Extract the [x, y] coordinate from the center of the cell holding the provided text.  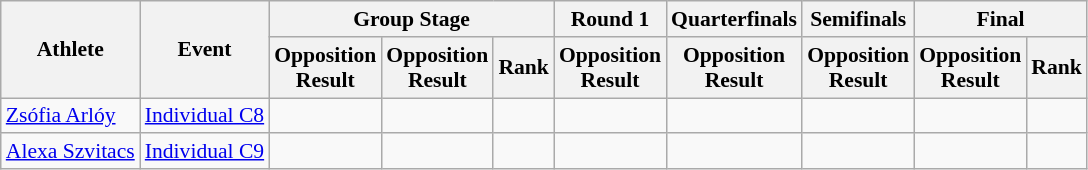
Semifinals [858, 19]
Zsófia Arlóy [70, 116]
Alexa Szvitacs [70, 152]
Event [204, 50]
Final [1000, 19]
Group Stage [412, 19]
Round 1 [610, 19]
Individual C9 [204, 152]
Athlete [70, 50]
Quarterfinals [734, 19]
Individual C8 [204, 116]
